Output the (X, Y) coordinate of the center of the cell containing the given text.  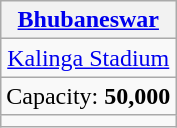
Capacity: 50,000 (88, 96)
Bhubaneswar (88, 20)
Kalinga Stadium (88, 58)
